For the text-containing cell, return its midpoint in [X, Y] coordinate format. 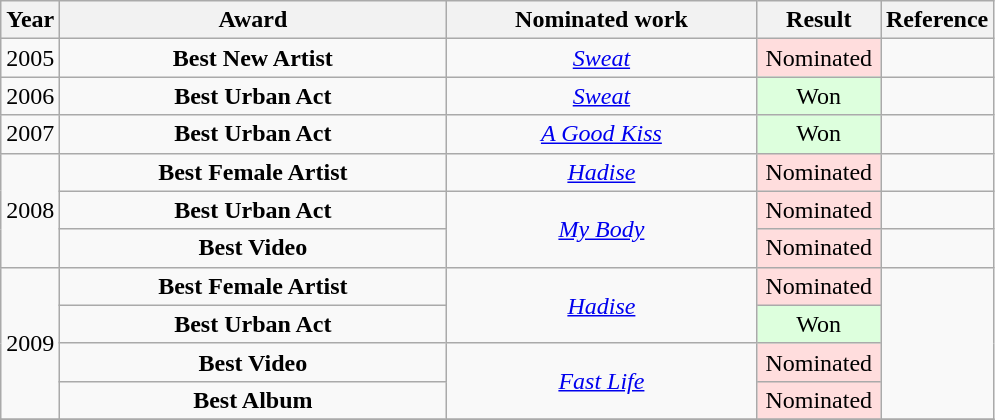
2009 [30, 343]
Fast Life [602, 381]
A Good Kiss [602, 134]
My Body [602, 229]
2008 [30, 210]
Reference [936, 20]
Best New Artist [253, 58]
2006 [30, 96]
2005 [30, 58]
Award [253, 20]
Result [819, 20]
Best Album [253, 400]
2007 [30, 134]
Nominated work [602, 20]
Year [30, 20]
